Pinpoint the cell where the given text exists, returning its [x, y] midpoint coordinate. 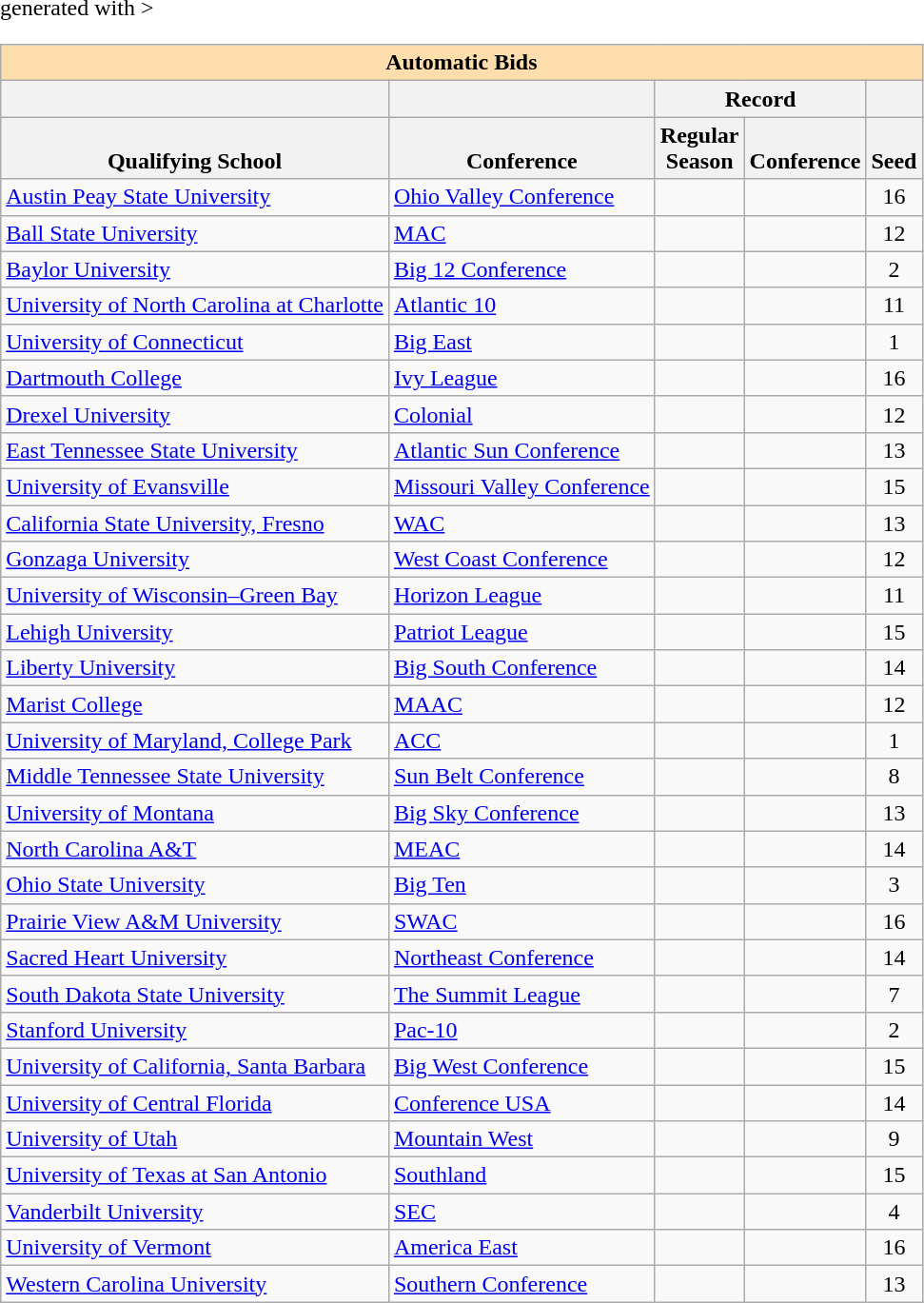
MAC [521, 233]
Seed [895, 148]
Mountain West [521, 1139]
Big 12 Conference [521, 269]
Ivy League [521, 378]
RegularSeason [699, 148]
Big East [521, 342]
3 [895, 885]
Horizon League [521, 596]
WAC [521, 523]
Dartmouth College [195, 378]
Middle Tennessee State University [195, 777]
4 [895, 1212]
Western Carolina University [195, 1284]
Ball State University [195, 233]
Liberty University [195, 668]
University of Wisconsin–Green Bay [195, 596]
Atlantic Sun Conference [521, 450]
Southern Conference [521, 1284]
Baylor University [195, 269]
Record [760, 99]
Big South Conference [521, 668]
MAAC [521, 704]
The Summit League [521, 994]
Missouri Valley Conference [521, 486]
California State University, Fresno [195, 523]
Qualifying School [195, 148]
University of California, Santa Barbara [195, 1066]
University of Montana [195, 813]
ACC [521, 740]
9 [895, 1139]
University of Evansville [195, 486]
Ohio State University [195, 885]
Gonzaga University [195, 560]
Patriot League [521, 632]
Big Sky Conference [521, 813]
Austin Peay State University [195, 197]
University of Utah [195, 1139]
University of Texas at San Antonio [195, 1175]
Stanford University [195, 1030]
East Tennessee State University [195, 450]
University of Maryland, College Park [195, 740]
University of Central Florida [195, 1103]
Prairie View A&M University [195, 921]
Pac-10 [521, 1030]
Colonial [521, 414]
South Dakota State University [195, 994]
University of Vermont [195, 1248]
Ohio Valley Conference [521, 197]
Atlantic 10 [521, 306]
West Coast Conference [521, 560]
Big Ten [521, 885]
8 [895, 777]
University of North Carolina at Charlotte [195, 306]
Conference USA [521, 1103]
Marist College [195, 704]
Sun Belt Conference [521, 777]
SEC [521, 1212]
7 [895, 994]
Vanderbilt University [195, 1212]
University of Connecticut [195, 342]
Lehigh University [195, 632]
Sacred Heart University [195, 958]
Northeast Conference [521, 958]
Southland [521, 1175]
SWAC [521, 921]
MEAC [521, 849]
Big West Conference [521, 1066]
America East [521, 1248]
Automatic Bids [462, 63]
North Carolina A&T [195, 849]
Drexel University [195, 414]
